Determine the (X, Y) coordinate at the center of the cell enclosing the given text.  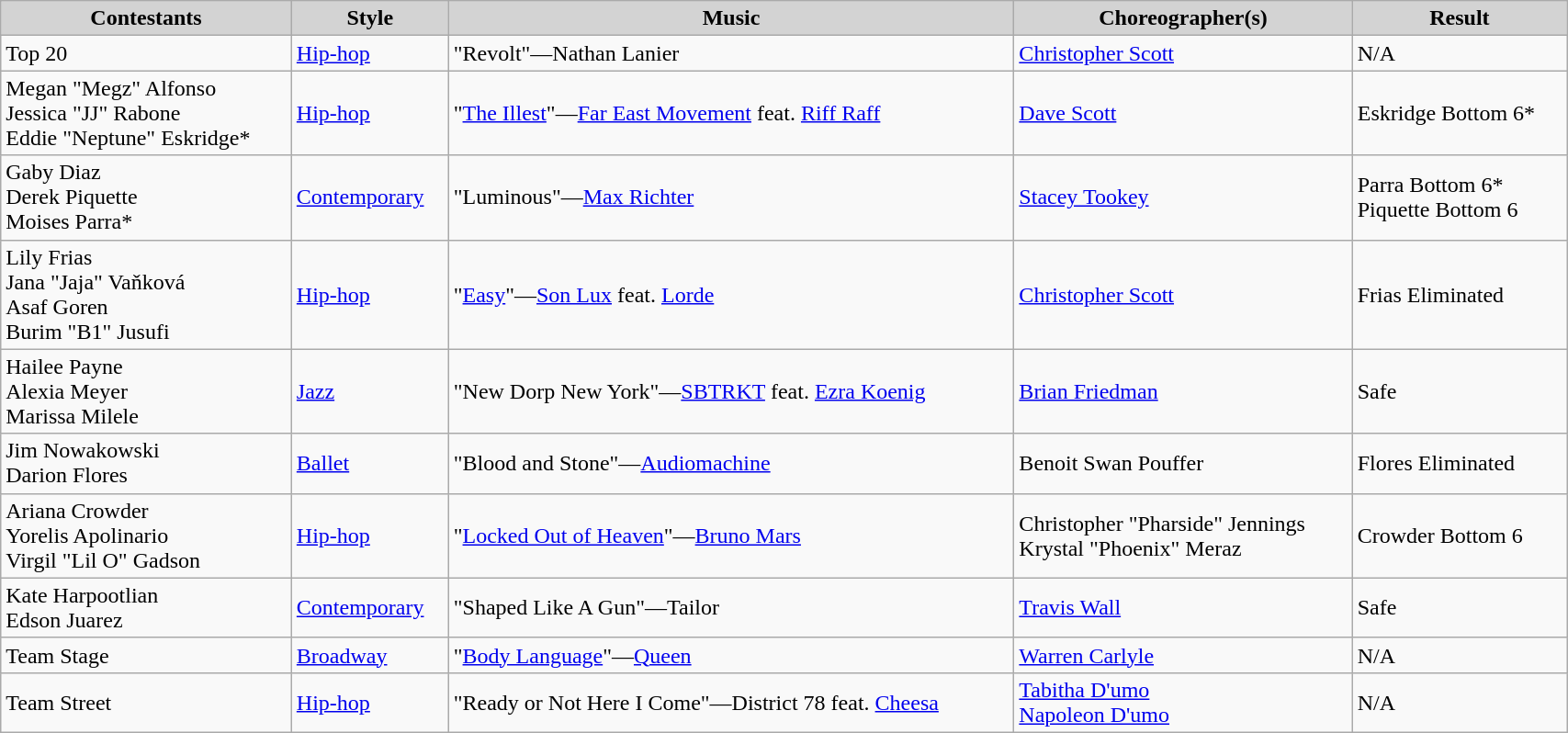
Team Street (147, 702)
Team Stage (147, 655)
"Ready or Not Here I Come"—District 78 feat. Cheesa (731, 702)
Brian Friedman (1183, 391)
Warren Carlyle (1183, 655)
Hailee PayneAlexia MeyerMarissa Milele (147, 391)
"Blood and Stone"—Audiomachine (731, 463)
Parra Bottom 6*Piquette Bottom 6 (1459, 197)
"Easy"—Son Lux feat. Lorde (731, 294)
Ariana CrowderYorelis ApolinarioVirgil "Lil O" Gadson (147, 536)
Jim NowakowskiDarion Flores (147, 463)
Choreographer(s) (1183, 18)
Contestants (147, 18)
Tabitha D'umoNapoleon D'umo (1183, 702)
Travis Wall (1183, 608)
Stacey Tookey (1183, 197)
Crowder Bottom 6 (1459, 536)
Christopher "Pharside" JenningsKrystal "Phoenix" Meraz (1183, 536)
"Revolt"—Nathan Lanier (731, 53)
Megan "Megz" AlfonsoJessica "JJ" RaboneEddie "Neptune" Eskridge* (147, 113)
"Shaped Like A Gun"—Tailor (731, 608)
"Luminous"—Max Richter (731, 197)
"Body Language"—Queen (731, 655)
Jazz (369, 391)
Broadway (369, 655)
Benoit Swan Pouffer (1183, 463)
Dave Scott (1183, 113)
Eskridge Bottom 6* (1459, 113)
Lily FriasJana "Jaja" VaňkováAsaf GorenBurim "B1" Jusufi (147, 294)
Style (369, 18)
Ballet (369, 463)
"The Illest"—Far East Movement feat. Riff Raff (731, 113)
Top 20 (147, 53)
Frias Eliminated (1459, 294)
Music (731, 18)
Kate HarpootlianEdson Juarez (147, 608)
"Locked Out of Heaven"—Bruno Mars (731, 536)
Gaby DiazDerek PiquetteMoises Parra* (147, 197)
"New Dorp New York"—SBTRKT feat. Ezra Koenig (731, 391)
Result (1459, 18)
Flores Eliminated (1459, 463)
